Identify which cell holds the provided text, then report its (x, y) central coordinate. 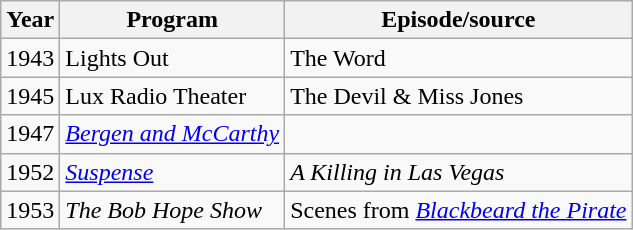
1943 (30, 58)
1952 (30, 172)
1947 (30, 134)
A Killing in Las Vegas (458, 172)
Bergen and McCarthy (172, 134)
The Word (458, 58)
1945 (30, 96)
The Devil & Miss Jones (458, 96)
Scenes from Blackbeard the Pirate (458, 210)
Episode/source (458, 20)
Lights Out (172, 58)
1953 (30, 210)
Lux Radio Theater (172, 96)
Program (172, 20)
The Bob Hope Show (172, 210)
Suspense (172, 172)
Year (30, 20)
